For the text-containing cell, return its midpoint in [X, Y] coordinate format. 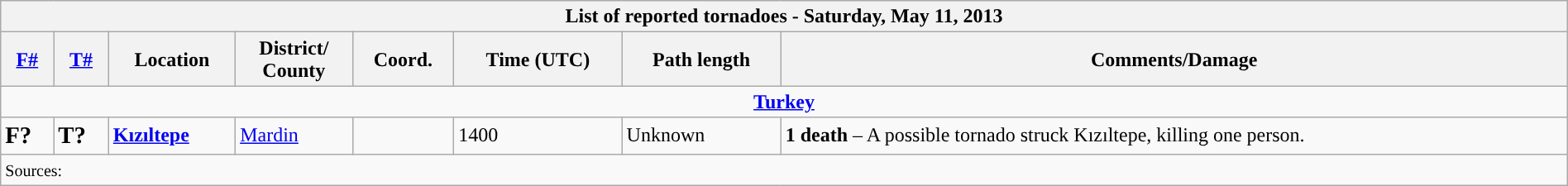
Unknown [701, 136]
T? [81, 136]
District/County [294, 60]
Turkey [784, 102]
Kızıltepe [172, 136]
Path length [701, 60]
1 death – A possible tornado struck Kızıltepe, killing one person. [1174, 136]
Time (UTC) [538, 60]
T# [81, 60]
Comments/Damage [1174, 60]
Sources: [784, 169]
1400 [538, 136]
List of reported tornadoes - Saturday, May 11, 2013 [784, 17]
F? [27, 136]
Coord. [404, 60]
Mardin [294, 136]
Location [172, 60]
F# [27, 60]
